Find where the given text appears and provide that cell's center as (X, Y) coordinate. 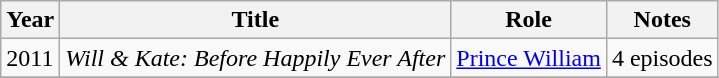
Role (529, 20)
Will & Kate: Before Happily Ever After (256, 58)
Year (30, 20)
4 episodes (662, 58)
2011 (30, 58)
Title (256, 20)
Prince William (529, 58)
Notes (662, 20)
